Identify which cell holds the provided text, then report its [x, y] central coordinate. 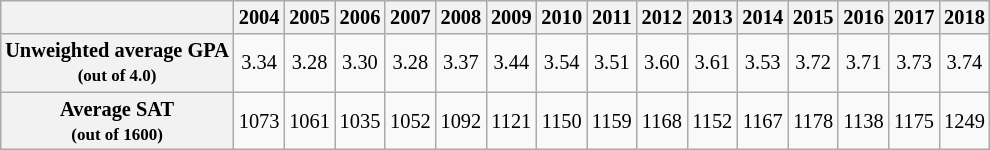
3.74 [964, 63]
Unweighted average GPA(out of 4.0) [117, 63]
3.34 [259, 63]
2009 [511, 18]
1092 [461, 121]
1175 [914, 121]
1035 [360, 121]
1073 [259, 121]
3.53 [762, 63]
2016 [863, 18]
2004 [259, 18]
2015 [813, 18]
1168 [662, 121]
2007 [410, 18]
2018 [964, 18]
2013 [712, 18]
3.73 [914, 63]
1052 [410, 121]
1152 [712, 121]
3.72 [813, 63]
3.51 [612, 63]
3.30 [360, 63]
2014 [762, 18]
1121 [511, 121]
2012 [662, 18]
1167 [762, 121]
2005 [309, 18]
2010 [561, 18]
3.61 [712, 63]
1061 [309, 121]
3.71 [863, 63]
Average SAT(out of 1600) [117, 121]
1138 [863, 121]
3.44 [511, 63]
2006 [360, 18]
1150 [561, 121]
2011 [612, 18]
3.37 [461, 63]
1249 [964, 121]
1178 [813, 121]
3.60 [662, 63]
2017 [914, 18]
2008 [461, 18]
1159 [612, 121]
3.54 [561, 63]
